Detect which cell encompasses the target text, then output its [x, y] center coordinate. 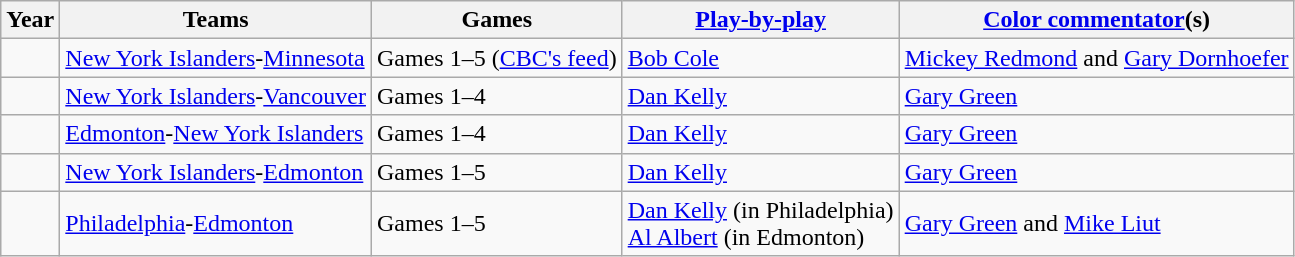
Edmonton-New York Islanders [216, 134]
New York Islanders-Edmonton [216, 172]
Play-by-play [760, 20]
Philadelphia-Edmonton [216, 224]
Bob Cole [760, 58]
Teams [216, 20]
Mickey Redmond and Gary Dornhoefer [1096, 58]
Year [30, 20]
New York Islanders-Vancouver [216, 96]
Gary Green and Mike Liut [1096, 224]
Games 1–5 (CBC's feed) [496, 58]
New York Islanders-Minnesota [216, 58]
Dan Kelly (in Philadelphia)Al Albert (in Edmonton) [760, 224]
Games [496, 20]
Color commentator(s) [1096, 20]
